For the text-containing cell, return its midpoint in [X, Y] coordinate format. 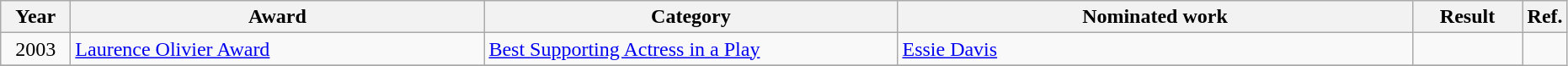
Best Supporting Actress in a Play [691, 49]
Essie Davis [1155, 49]
Nominated work [1155, 17]
Result [1467, 17]
Category [691, 17]
2003 [35, 49]
Laurence Olivier Award [278, 49]
Ref. [1544, 17]
Award [278, 17]
Year [35, 17]
